Identify which cell holds the provided text, then report its [x, y] central coordinate. 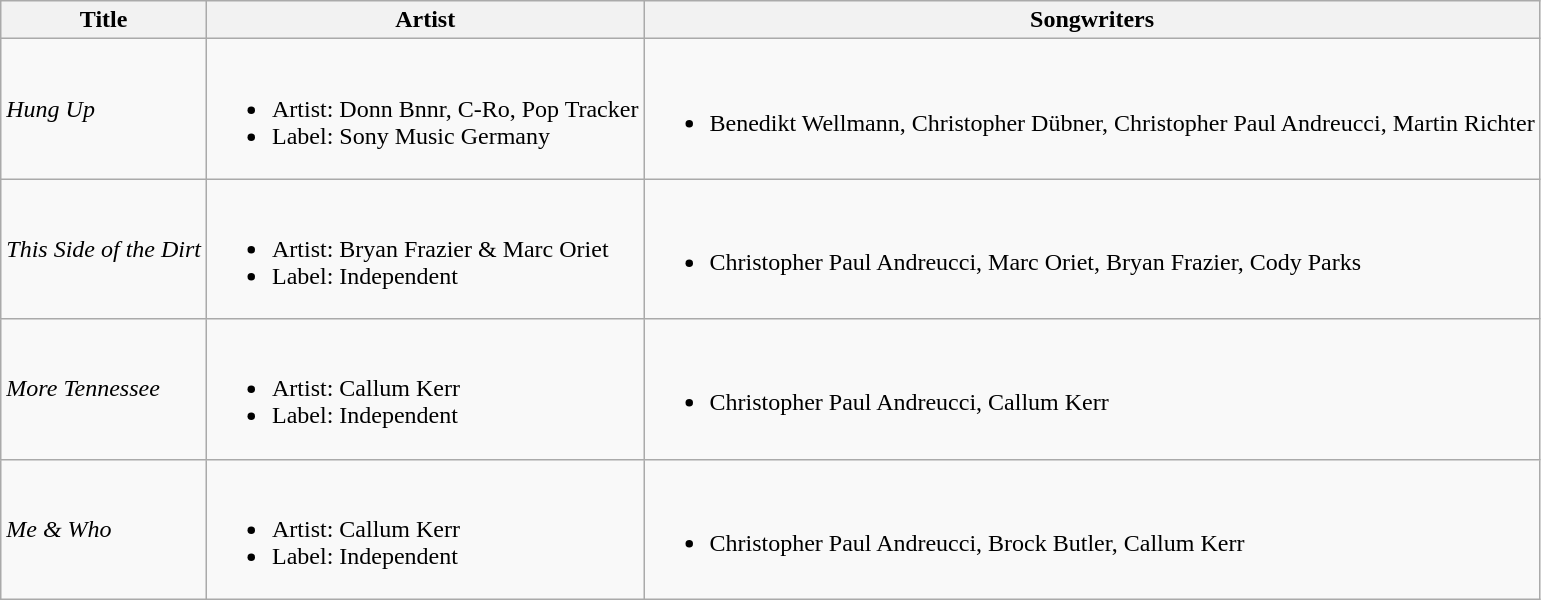
Artist: Donn Bnnr, C-Ro, Pop TrackerLabel: Sony Music Germany [424, 109]
Christopher Paul Andreucci, Callum Kerr [1092, 389]
Hung Up [104, 109]
More Tennessee [104, 389]
Christopher Paul Andreucci, Brock Butler, Callum Kerr [1092, 529]
Title [104, 20]
Benedikt Wellmann, Christopher Dübner, Christopher Paul Andreucci, Martin Richter [1092, 109]
Artist: Bryan Frazier & Marc OrietLabel: Independent [424, 249]
This Side of the Dirt [104, 249]
Artist [424, 20]
Christopher Paul Andreucci, Marc Oriet, Bryan Frazier, Cody Parks [1092, 249]
Me & Who [104, 529]
Songwriters [1092, 20]
